Return [x, y] of the center of cell containing provided text 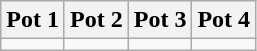
Pot 2 [96, 20]
Pot 3 [160, 20]
Pot 4 [224, 20]
Pot 1 [33, 20]
